Capture the cell that displays the provided text and extract its (x, y) central coordinate. 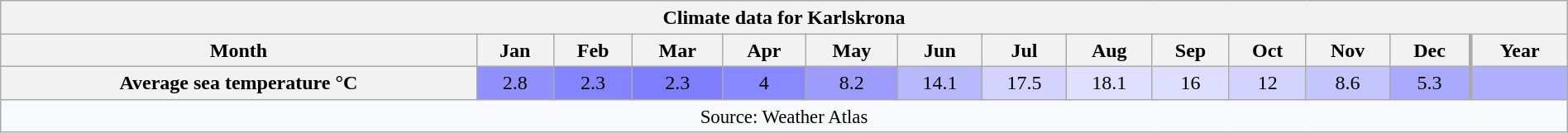
Aug (1110, 50)
Climate data for Karlskrona (784, 17)
Jul (1024, 50)
Jan (514, 50)
Jun (939, 50)
Source: Weather Atlas (784, 116)
Nov (1348, 50)
Dec (1431, 50)
8.2 (852, 83)
4 (764, 83)
Year (1520, 50)
8.6 (1348, 83)
17.5 (1024, 83)
Sep (1191, 50)
Month (238, 50)
Mar (677, 50)
14.1 (939, 83)
Oct (1267, 50)
16 (1191, 83)
18.1 (1110, 83)
Apr (764, 50)
2.8 (514, 83)
Average sea temperature °C (238, 83)
Feb (593, 50)
12 (1267, 83)
May (852, 50)
5.3 (1431, 83)
